Output the (x, y) coordinate of the center of the cell containing the given text.  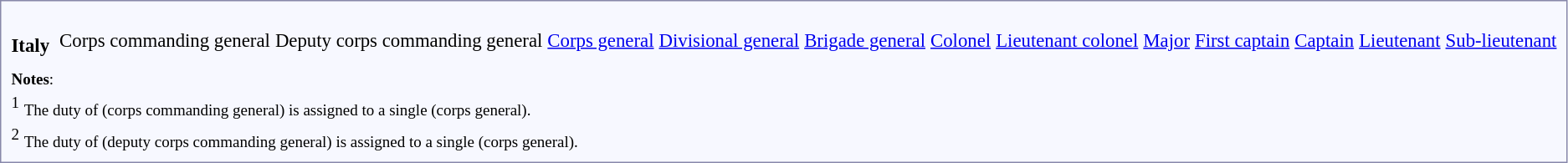
Divisional general (730, 40)
First captain (1243, 40)
Deputy corps commanding general (408, 40)
Major (1166, 40)
Notes: (405, 78)
Corps general (601, 40)
Sub-lieutenant (1501, 40)
2 The duty of (deputy corps commanding general) is assigned to a single (corps general). (405, 139)
Lieutenant colonel (1068, 40)
Lieutenant (1400, 40)
Italy (30, 33)
Colonel (961, 40)
Captain (1325, 40)
Corps commanding general (166, 40)
Brigade general (865, 40)
1 The duty of (corps commanding general) is assigned to a single (corps general). (405, 107)
